Capture the cell that displays the provided text and extract its [x, y] central coordinate. 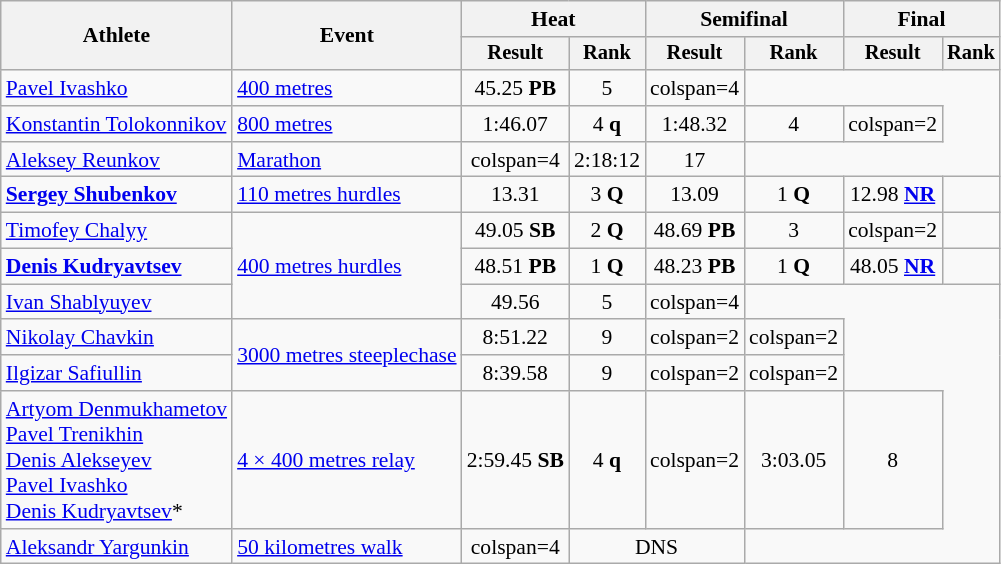
48.51 PB [516, 267]
13.09 [694, 195]
8:51.22 [516, 338]
2:18:12 [607, 160]
Denis Kudryavtsev [116, 267]
13.31 [516, 195]
12.98 NR [892, 195]
Aleksey Reunkov [116, 160]
3:03.05 [794, 460]
Nikolay Chavkin [116, 338]
8:39.58 [516, 373]
Konstantin Tolokonnikov [116, 124]
3000 metres steeplechase [347, 356]
Ivan Shablyuyev [116, 302]
400 metres hurdles [347, 266]
1:48.32 [694, 124]
48.23 PB [694, 267]
Athlete [116, 36]
800 metres [347, 124]
3 [794, 231]
1:46.07 [516, 124]
45.25 PB [516, 88]
4 [794, 124]
2 Q [607, 231]
3 Q [607, 195]
Semifinal [744, 19]
Event [347, 36]
Heat [554, 19]
49.05 SB [516, 231]
Ilgizar Safiullin [116, 373]
Pavel Ivashko [116, 88]
Marathon [347, 160]
Artyom DenmukhametovPavel TrenikhinDenis AlekseyevPavel IvashkoDenis Kudryavtsev* [116, 460]
49.56 [516, 302]
400 metres [347, 88]
17 [694, 160]
48.05 NR [892, 267]
48.69 PB [694, 231]
Sergey Shubenkov [116, 195]
Final [922, 19]
Timofey Chalyy [116, 231]
8 [892, 460]
2:59.45 SB [516, 460]
4 × 400 metres relay [347, 460]
110 metres hurdles [347, 195]
